Find where the given text appears and provide that cell's center as (X, Y) coordinate. 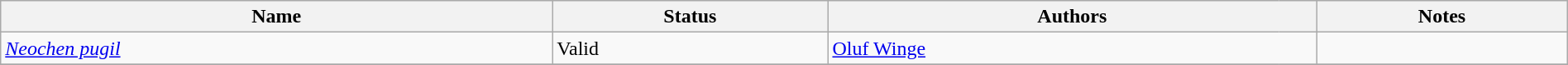
Valid (690, 48)
Notes (1442, 17)
Neochen pugil (276, 48)
Name (276, 17)
Oluf Winge (1054, 48)
Authors (1072, 17)
Status (690, 17)
